Capture the cell that displays the provided text and extract its (x, y) central coordinate. 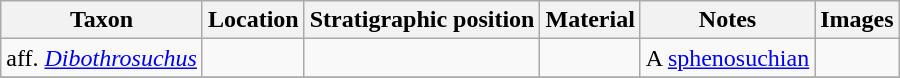
Material (590, 20)
Taxon (102, 20)
Stratigraphic position (422, 20)
Images (857, 20)
aff. Dibothrosuchus (102, 58)
A sphenosuchian (727, 58)
Location (253, 20)
Notes (727, 20)
